Output the (x, y) coordinate of the center of the cell containing the given text.  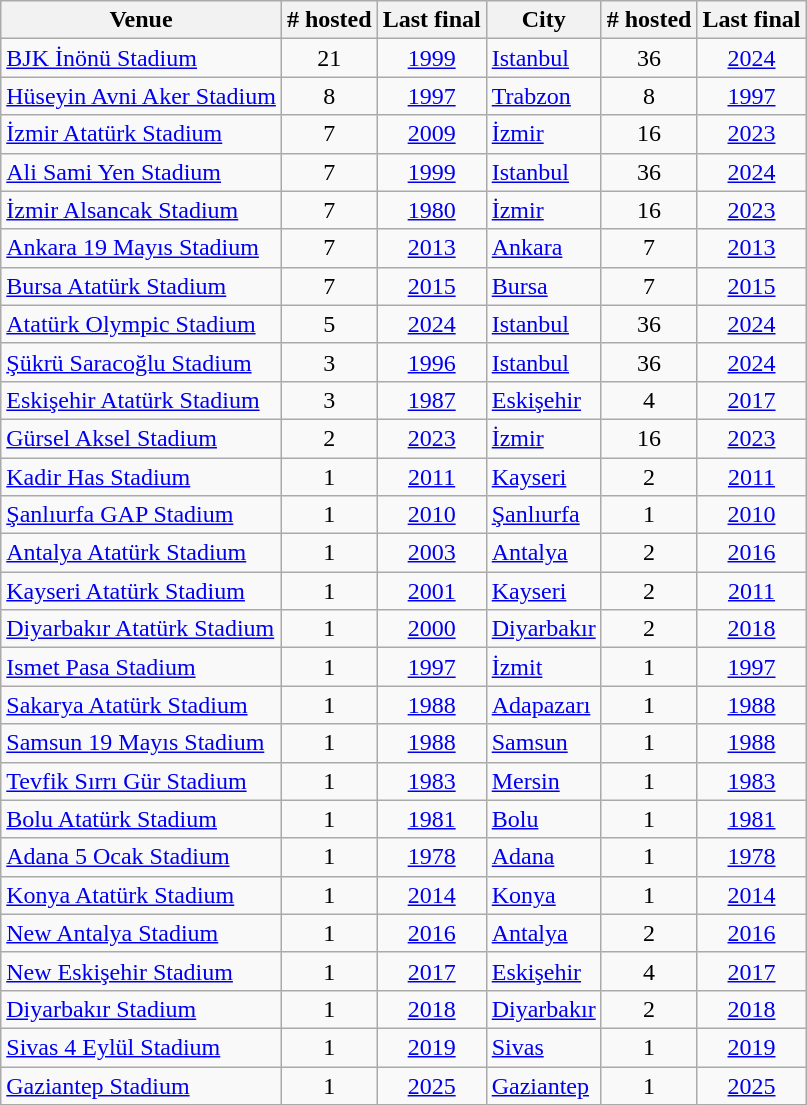
Diyarbakır Stadium (142, 1009)
Antalya Atatürk Stadium (142, 553)
BJK İnönü Stadium (142, 58)
Hüseyin Avni Aker Stadium (142, 96)
2003 (432, 553)
Gürsel Aksel Stadium (142, 438)
Bursa (544, 286)
Şükrü Saracoğlu Stadium (142, 362)
Atatürk Olympic Stadium (142, 324)
Ali Sami Yen Stadium (142, 172)
Konya (544, 895)
2000 (432, 629)
Gaziantep (544, 1085)
Gaziantep Stadium (142, 1085)
Kayseri Atatürk Stadium (142, 591)
Şanlıurfa GAP Stadium (142, 515)
Tevfik Sırrı Gür Stadium (142, 781)
Mersin (544, 781)
Bolu Atatürk Stadium (142, 819)
Ankara (544, 248)
Trabzon (544, 96)
1987 (432, 400)
Sivas (544, 1047)
Adana 5 Ocak Stadium (142, 857)
Ismet Pasa Stadium (142, 667)
Ankara 19 Mayıs Stadium (142, 248)
Kadir Has Stadium (142, 477)
İzmir Alsancak Stadium (142, 210)
21 (329, 58)
Konya Atatürk Stadium (142, 895)
Eskişehir Atatürk Stadium (142, 400)
1980 (432, 210)
Samsun (544, 743)
Şanlıurfa (544, 515)
New Antalya Stadium (142, 933)
Bursa Atatürk Stadium (142, 286)
Diyarbakır Atatürk Stadium (142, 629)
İzmir Atatürk Stadium (142, 134)
1996 (432, 362)
City (544, 20)
Sivas 4 Eylül Stadium (142, 1047)
Adana (544, 857)
Venue (142, 20)
2009 (432, 134)
İzmit (544, 667)
Sakarya Atatürk Stadium (142, 705)
5 (329, 324)
New Eskişehir Stadium (142, 971)
Bolu (544, 819)
Adapazarı (544, 705)
2001 (432, 591)
Samsun 19 Mayıs Stadium (142, 743)
